From the cell containing the given text, extract its center point as [x, y] coordinate. 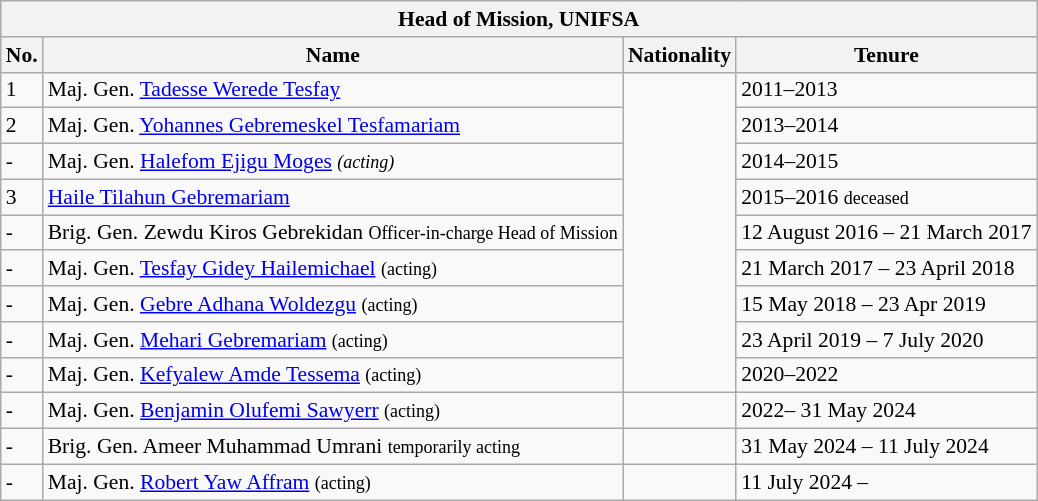
Maj. Gen. Kefyalew Amde Tessema (acting) [333, 375]
Name [333, 55]
1 [22, 90]
2014–2015 [886, 162]
Head of Mission, UNIFSA [519, 19]
2011–2013 [886, 90]
Tenure [886, 55]
21 March 2017 – 23 April 2018 [886, 269]
Maj. Gen. Halefom Ejigu Moges (acting) [333, 162]
12 August 2016 – 21 March 2017 [886, 233]
2020–2022 [886, 375]
Maj. Gen. Benjamin Olufemi Sawyerr (acting) [333, 411]
31 May 2024 – 11 July 2024 [886, 447]
15 May 2018 – 23 Apr 2019 [886, 304]
Brig. Gen. Zewdu Kiros Gebrekidan Officer-in-charge Head of Mission [333, 233]
Nationality [680, 55]
3 [22, 197]
Brig. Gen. Ameer Muhammad Umrani temporarily acting [333, 447]
Maj. Gen. Tesfay Gidey Hailemichael (acting) [333, 269]
Haile Tilahun Gebremariam [333, 197]
23 April 2019 – 7 July 2020 [886, 340]
2022– 31 May 2024 [886, 411]
No. [22, 55]
Maj. Gen. Yohannes Gebremeskel Tesfamariam [333, 126]
2 [22, 126]
Maj. Gen. Gebre Adhana Woldezgu (acting) [333, 304]
11 July 2024 – [886, 482]
Maj. Gen. Mehari Gebremariam (acting) [333, 340]
2013–2014 [886, 126]
Maj. Gen. Tadesse Werede Tesfay [333, 90]
2015–2016 deceased [886, 197]
Maj. Gen. Robert Yaw Affram (acting) [333, 482]
